Extract the (X, Y) coordinate from the center of the cell holding the provided text.  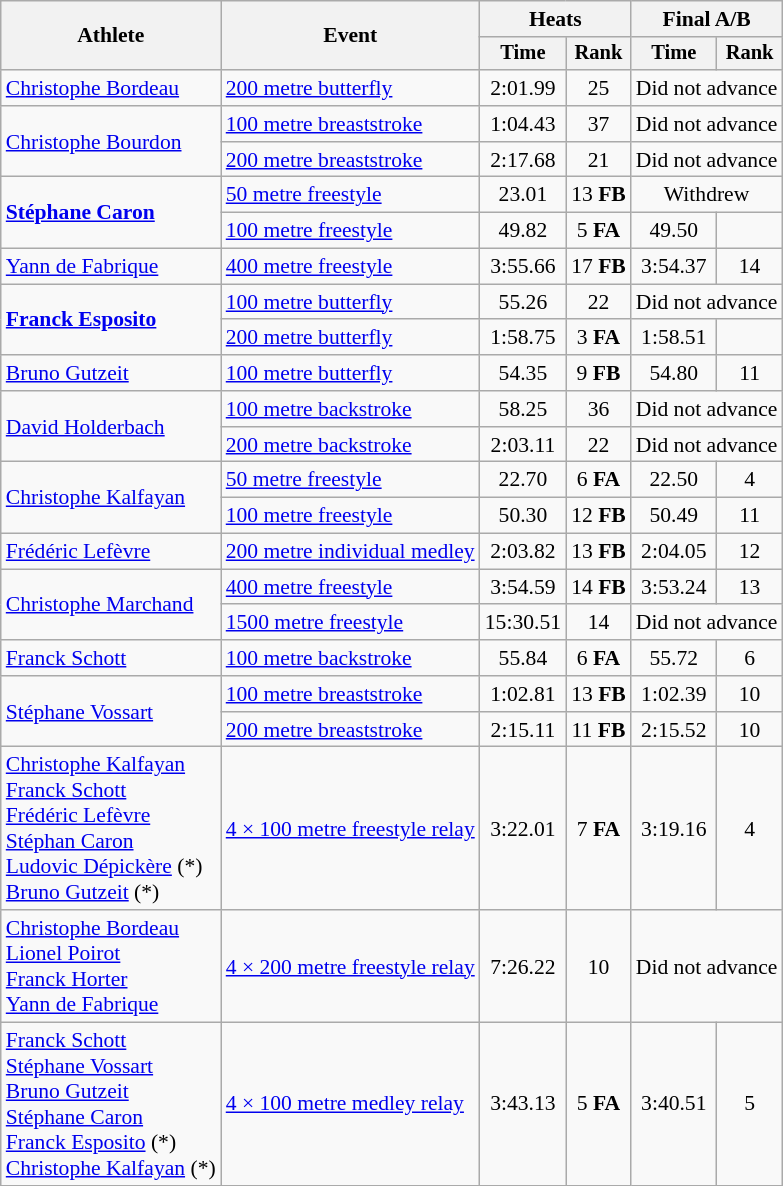
200 metre individual medley (350, 552)
Christophe Bordeau (111, 88)
4 × 200 metre freestyle relay (350, 966)
13 (750, 587)
3:54.37 (674, 267)
1:02.39 (674, 694)
37 (598, 124)
5 (750, 1104)
25 (598, 88)
Heats (556, 19)
1:58.75 (523, 338)
55.26 (523, 302)
17 FB (598, 267)
1:04.43 (523, 124)
2:03.11 (523, 445)
2:04.05 (674, 552)
Event (350, 36)
1500 metre freestyle (350, 623)
2:17.68 (523, 160)
6 (750, 658)
3:54.59 (523, 587)
22.70 (523, 480)
Final A/B (707, 19)
15:30.51 (523, 623)
11 FB (598, 730)
Franck SchottStéphane VossartBruno GutzeitStéphane CaronFranck Esposito (*)Christophe Kalfayan (*) (111, 1104)
7:26.22 (523, 966)
David Holderbach (111, 426)
Franck Schott (111, 658)
21 (598, 160)
Franck Esposito (111, 320)
22.50 (674, 480)
23.01 (523, 195)
200 metre backstroke (350, 445)
Athlete (111, 36)
2:15.52 (674, 730)
4 × 100 metre medley relay (350, 1104)
Christophe BordeauLionel PoirotFranck HorterYann de Fabrique (111, 966)
Stéphane Vossart (111, 712)
2:01.99 (523, 88)
12 (750, 552)
Frédéric Lefèvre (111, 552)
54.35 (523, 373)
49.82 (523, 231)
55.72 (674, 658)
9 FB (598, 373)
3:55.66 (523, 267)
58.25 (523, 409)
54.80 (674, 373)
Withdrew (707, 195)
Stéphane Caron (111, 212)
50.30 (523, 516)
50.49 (674, 516)
49.50 (674, 231)
4 × 100 metre freestyle relay (350, 828)
36 (598, 409)
Yann de Fabrique (111, 267)
14 FB (598, 587)
3 FA (598, 338)
Christophe Marchand (111, 604)
2:15.11 (523, 730)
1:02.81 (523, 694)
Christophe Bourdon (111, 142)
1:58.51 (674, 338)
2:03.82 (523, 552)
3:22.01 (523, 828)
55.84 (523, 658)
Bruno Gutzeit (111, 373)
3:43.13 (523, 1104)
7 FA (598, 828)
Christophe Kalfayan (111, 498)
3:19.16 (674, 828)
3:40.51 (674, 1104)
12 FB (598, 516)
3:53.24 (674, 587)
Christophe KalfayanFranck SchottFrédéric LefèvreStéphan CaronLudovic Dépickère (*)Bruno Gutzeit (*) (111, 828)
